From the cell containing the given text, extract its center point as [x, y] coordinate. 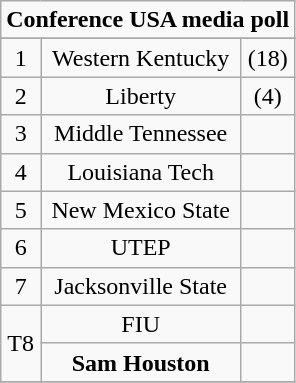
UTEP [141, 248]
T8 [21, 343]
New Mexico State [141, 210]
Middle Tennessee [141, 134]
Jacksonville State [141, 286]
6 [21, 248]
2 [21, 96]
FIU [141, 324]
1 [21, 58]
Louisiana Tech [141, 172]
Sam Houston [141, 362]
3 [21, 134]
7 [21, 286]
(18) [268, 58]
Western Kentucky [141, 58]
Conference USA media poll [148, 20]
Liberty [141, 96]
4 [21, 172]
5 [21, 210]
(4) [268, 96]
